Detect which cell encompasses the target text, then output its (X, Y) center coordinate. 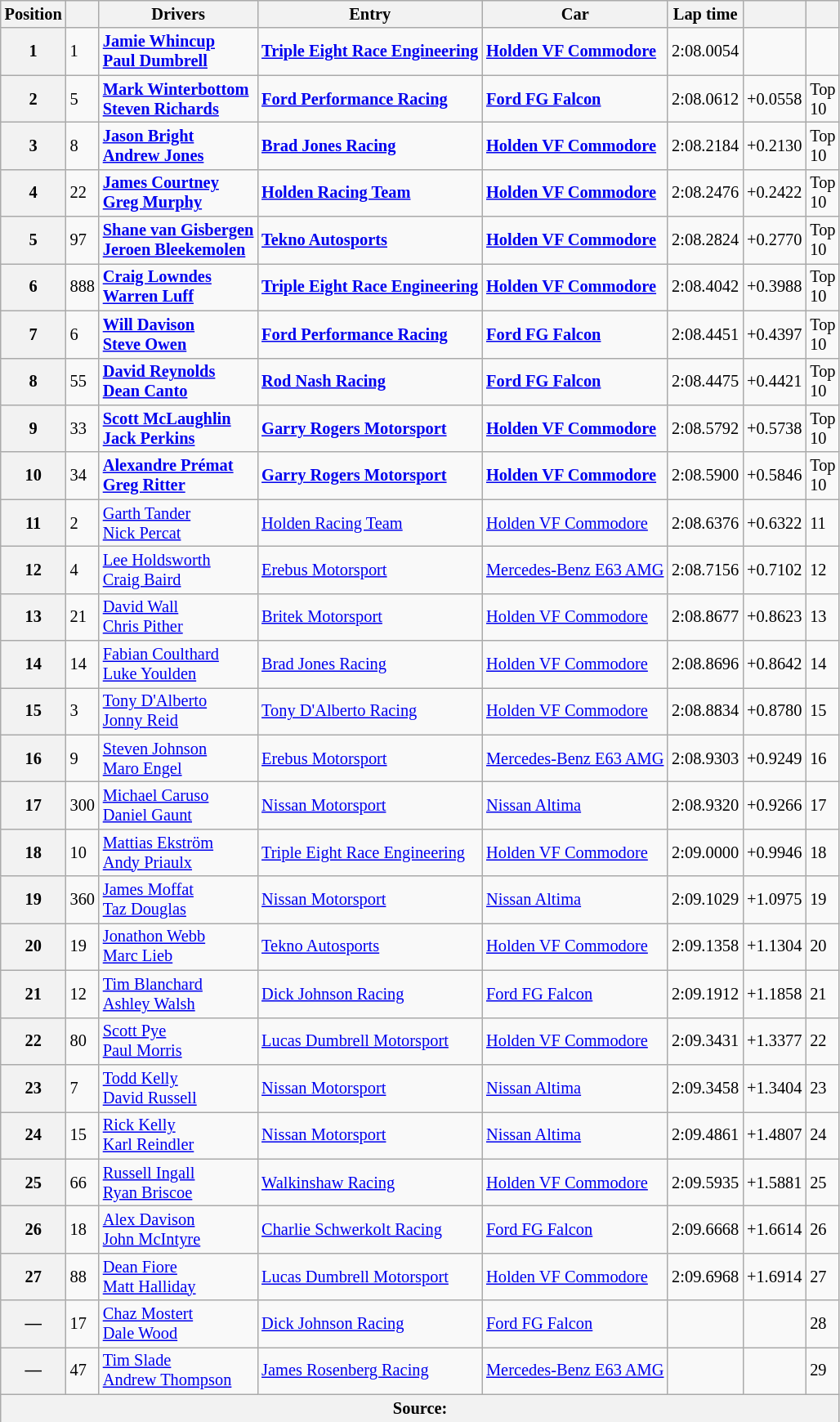
Steven Johnson Maro Engel (178, 758)
80 (83, 1041)
+0.2770 (775, 240)
Jamie Whincup Paul Dumbrell (178, 51)
Scott Pye Paul Morris (178, 1041)
Tim Blanchard Ashley Walsh (178, 994)
Alex Davison John McIntyre (178, 1229)
Scott McLaughlin Jack Perkins (178, 428)
2:08.0612 (705, 99)
Michael Caruso Daniel Gaunt (178, 805)
Position (34, 14)
Rick Kelly Karl Reindler (178, 1135)
2:08.5900 (705, 476)
+0.9249 (775, 758)
Will Davison Steve Owen (178, 334)
+1.1304 (775, 946)
Mattias Ekström Andy Priaulx (178, 852)
Lee Holdsworth Craig Baird (178, 570)
Chaz Mostert Dale Wood (178, 1324)
Lap time (705, 14)
Charlie Schwerkolt Racing (369, 1229)
Alexandre Prémat Greg Ritter (178, 476)
2:08.2824 (705, 240)
2:08.2184 (705, 145)
2:08.9320 (705, 805)
Shane van Gisbergen Jeroen Bleekemolen (178, 240)
47 (83, 1371)
+1.6614 (775, 1229)
2:08.6376 (705, 523)
29 (822, 1371)
Craig Lowndes Warren Luff (178, 287)
88 (83, 1277)
+1.5881 (775, 1183)
2:09.3431 (705, 1041)
+0.7102 (775, 570)
360 (83, 900)
2:09.6668 (705, 1229)
Source: (420, 1408)
+1.4807 (775, 1135)
2:08.8834 (705, 711)
+1.3377 (775, 1041)
Walkinshaw Racing (369, 1183)
2:09.1029 (705, 900)
Tony D'Alberto Jonny Reid (178, 711)
James Rosenberg Racing (369, 1371)
2:09.6968 (705, 1277)
Dean Fiore Matt Halliday (178, 1277)
+0.5846 (775, 476)
+0.6322 (775, 523)
Jason Bright Andrew Jones (178, 145)
2:08.8677 (705, 617)
2:08.4042 (705, 287)
+0.5738 (775, 428)
888 (83, 287)
+0.3988 (775, 287)
+1.1858 (775, 994)
+0.8642 (775, 664)
+0.9266 (775, 805)
2:08.8696 (705, 664)
2:09.3458 (705, 1088)
Rod Nash Racing (369, 382)
300 (83, 805)
Drivers (178, 14)
Todd Kelly David Russell (178, 1088)
+1.3404 (775, 1088)
2:09.1912 (705, 994)
David Wall Chris Pither (178, 617)
2:09.1358 (705, 946)
Fabian Coulthard Luke Youlden (178, 664)
David Reynolds Dean Canto (178, 382)
2:08.0054 (705, 51)
Entry (369, 14)
+0.0558 (775, 99)
+0.4397 (775, 334)
2:08.7156 (705, 570)
2:08.9303 (705, 758)
2:09.5935 (705, 1183)
+1.6914 (775, 1277)
Mark Winterbottom Steven Richards (178, 99)
Russell Ingall Ryan Briscoe (178, 1183)
66 (83, 1183)
97 (83, 240)
+0.9946 (775, 852)
James Moffat Taz Douglas (178, 900)
James Courtney Greg Murphy (178, 193)
Garth Tander Nick Percat (178, 523)
Tony D'Alberto Racing (369, 711)
2:08.2476 (705, 193)
28 (822, 1324)
33 (83, 428)
2:08.4451 (705, 334)
2:09.4861 (705, 1135)
Car (575, 14)
2:08.5792 (705, 428)
+0.2130 (775, 145)
Jonathon Webb Marc Lieb (178, 946)
Tim Slade Andrew Thompson (178, 1371)
+0.2422 (775, 193)
55 (83, 382)
+0.4421 (775, 382)
34 (83, 476)
+1.0975 (775, 900)
Britek Motorsport (369, 617)
2:08.4475 (705, 382)
+0.8623 (775, 617)
2:09.0000 (705, 852)
+0.8780 (775, 711)
